Determine the [x, y] coordinate at the center of the cell enclosing the given text.  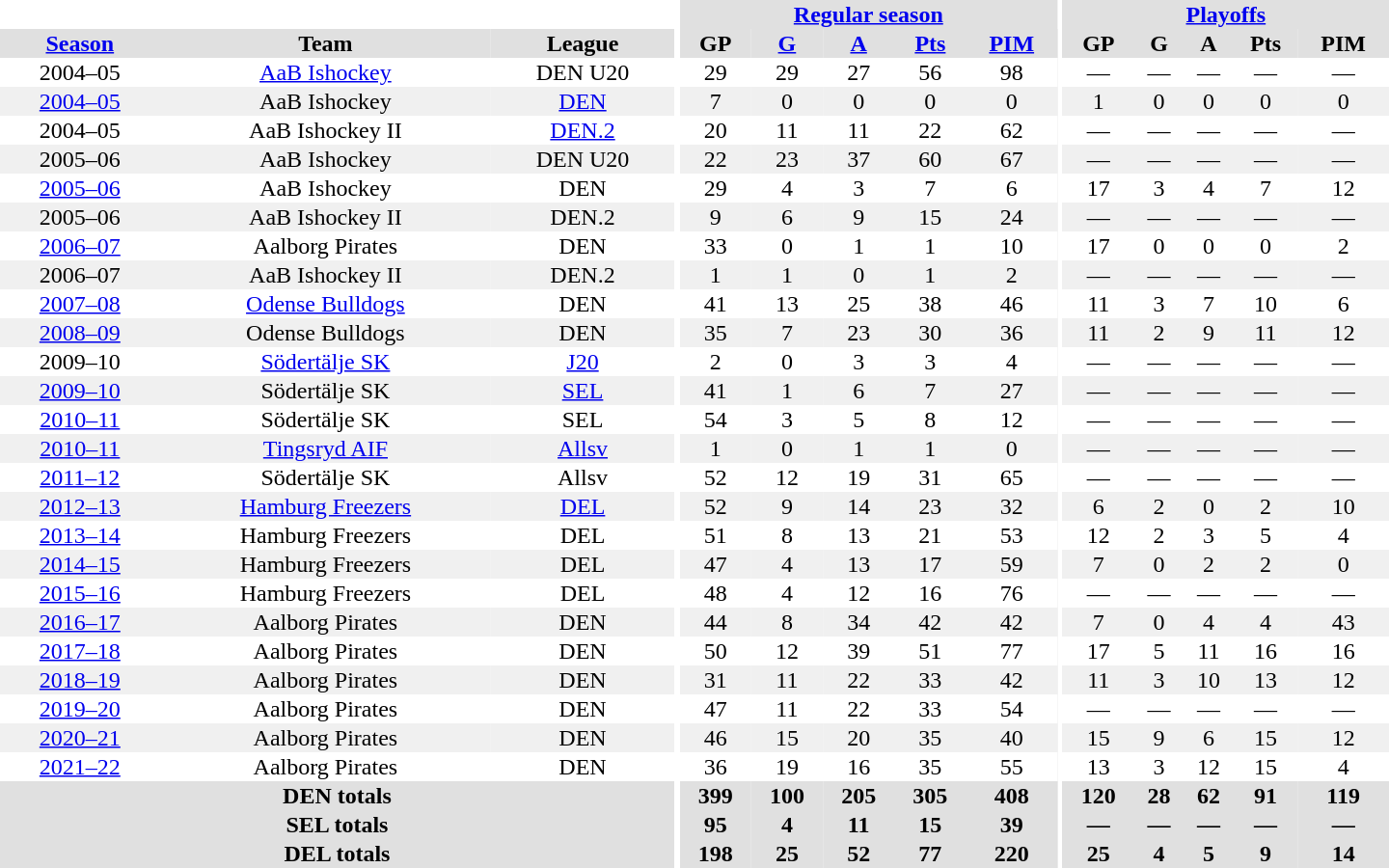
2014–15 [80, 564]
48 [716, 593]
DEN totals [338, 796]
60 [930, 159]
56 [930, 72]
408 [1011, 796]
2007–08 [80, 304]
2018–19 [80, 680]
Season [80, 43]
95 [716, 825]
2019–20 [80, 709]
43 [1343, 622]
220 [1011, 854]
2015–16 [80, 593]
SEL totals [338, 825]
91 [1266, 796]
119 [1343, 796]
2008–09 [80, 333]
2017–18 [80, 651]
2012–13 [80, 506]
98 [1011, 72]
2016–17 [80, 622]
100 [787, 796]
League [583, 43]
198 [716, 854]
44 [716, 622]
40 [1011, 738]
2011–12 [80, 477]
67 [1011, 159]
DEL totals [338, 854]
Tingsryd AIF [326, 448]
J20 [583, 362]
37 [858, 159]
120 [1099, 796]
Regular season [868, 14]
50 [716, 651]
30 [930, 333]
21 [930, 535]
2020–21 [80, 738]
28 [1159, 796]
65 [1011, 477]
55 [1011, 767]
Team [326, 43]
205 [858, 796]
Playoffs [1226, 14]
399 [716, 796]
34 [858, 622]
38 [930, 304]
2013–14 [80, 535]
24 [1011, 217]
59 [1011, 564]
32 [1011, 506]
76 [1011, 593]
53 [1011, 535]
2021–22 [80, 767]
305 [930, 796]
